From the cell containing the given text, extract its center point as [X, Y] coordinate. 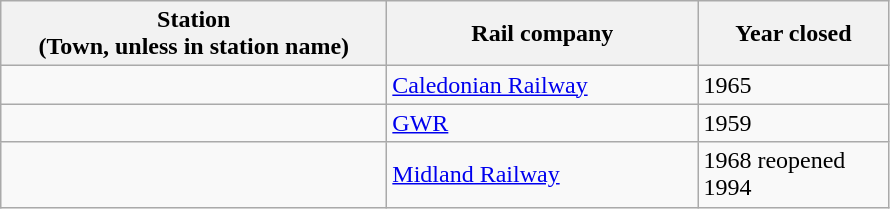
1959 [794, 123]
Station(Town, unless in station name) [194, 34]
Midland Railway [542, 174]
GWR [542, 123]
Year closed [794, 34]
Caledonian Railway [542, 85]
1968 reopened 1994 [794, 174]
Rail company [542, 34]
1965 [794, 85]
